From the cell containing the given text, extract its center point as [X, Y] coordinate. 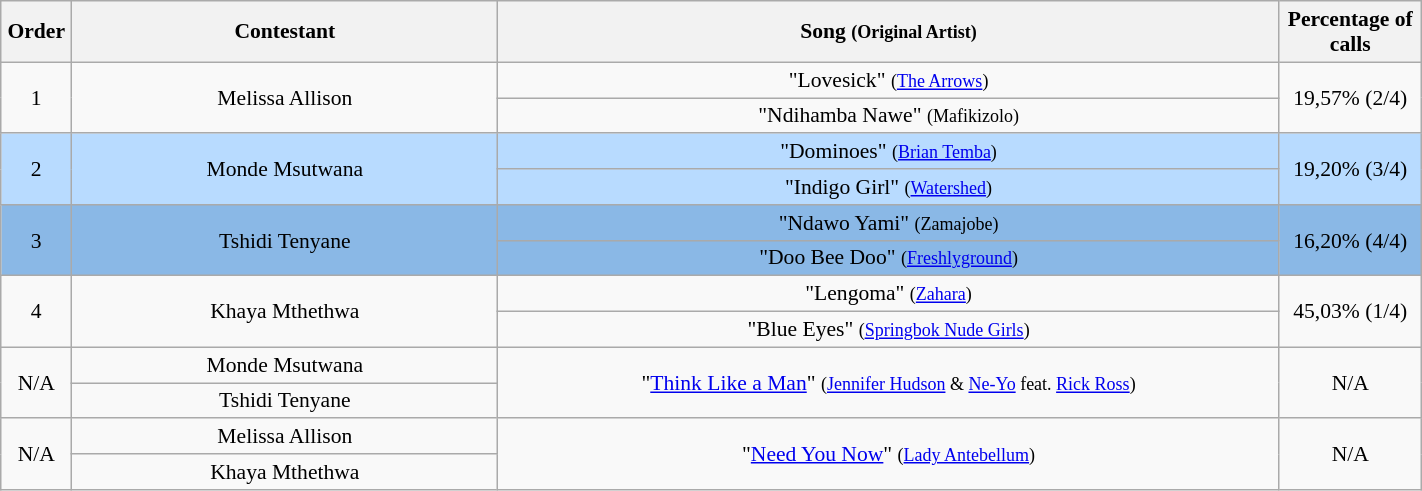
"Need You Now" (Lady Antebellum) [888, 454]
"Ndawo Yami" (Zamajobe) [888, 223]
"Doo Bee Doo" (Freshlyground) [888, 258]
"Indigo Girl" (Watershed) [888, 187]
16,20% (4/4) [1350, 240]
19,20% (3/4) [1350, 170]
"Blue Eyes" (Springbok Nude Girls) [888, 330]
3 [36, 240]
Order [36, 32]
"Lengoma" (Zahara) [888, 294]
Percentage of calls [1350, 32]
"Lovesick" (The Arrows) [888, 80]
"Dominoes" (Brian Temba) [888, 152]
Contestant [285, 32]
45,03% (1/4) [1350, 312]
Song (Original Artist) [888, 32]
4 [36, 312]
"Ndihamba Nawe" (Mafikizolo) [888, 116]
"Think Like a Man" (Jennifer Hudson & Ne-Yo feat. Rick Ross) [888, 382]
19,57% (2/4) [1350, 98]
1 [36, 98]
2 [36, 170]
